Return [x, y] of the center of cell containing provided text 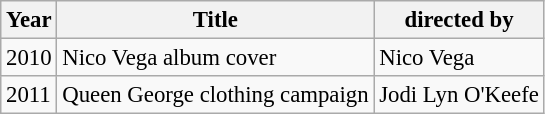
2010 [29, 58]
Year [29, 20]
Jodi Lyn O'Keefe [459, 95]
Title [216, 20]
2011 [29, 95]
directed by [459, 20]
Nico Vega album cover [216, 58]
Queen George clothing campaign [216, 95]
Nico Vega [459, 58]
